Find where the given text appears and provide that cell's center as (x, y) coordinate. 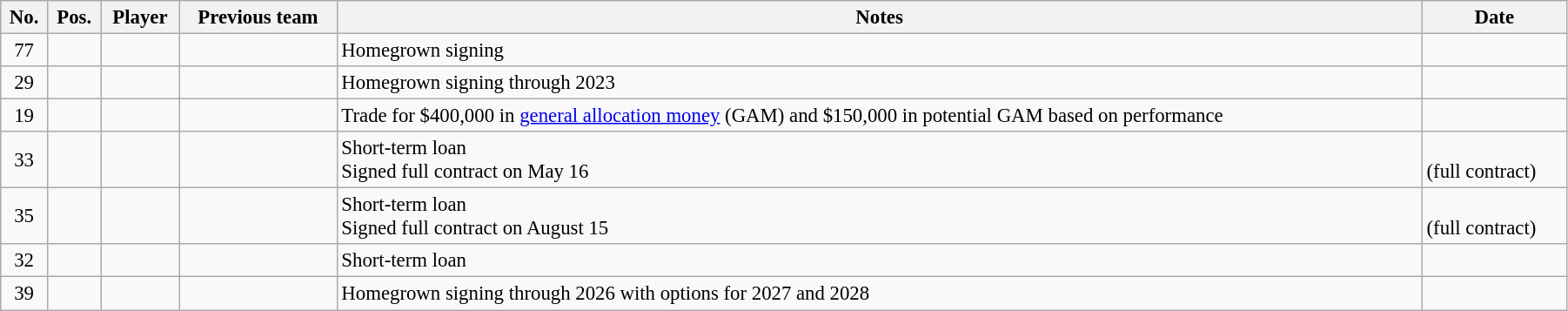
39 (24, 294)
Homegrown signing through 2026 with options for 2027 and 2028 (879, 294)
19 (24, 116)
Trade for $400,000 in general allocation money (GAM) and $150,000 in potential GAM based on performance (879, 116)
29 (24, 83)
35 (24, 216)
Short-term loan (879, 260)
Short-term loanSigned full contract on August 15 (879, 216)
Short-term loanSigned full contract on May 16 (879, 160)
Homegrown signing through 2023 (879, 83)
Previous team (258, 17)
Notes (879, 17)
Date (1494, 17)
32 (24, 260)
77 (24, 51)
No. (24, 17)
Homegrown signing (879, 51)
Pos. (73, 17)
Player (140, 17)
33 (24, 160)
